Scan for the cell matching the given text and deliver its [X, Y] coordinate at center. 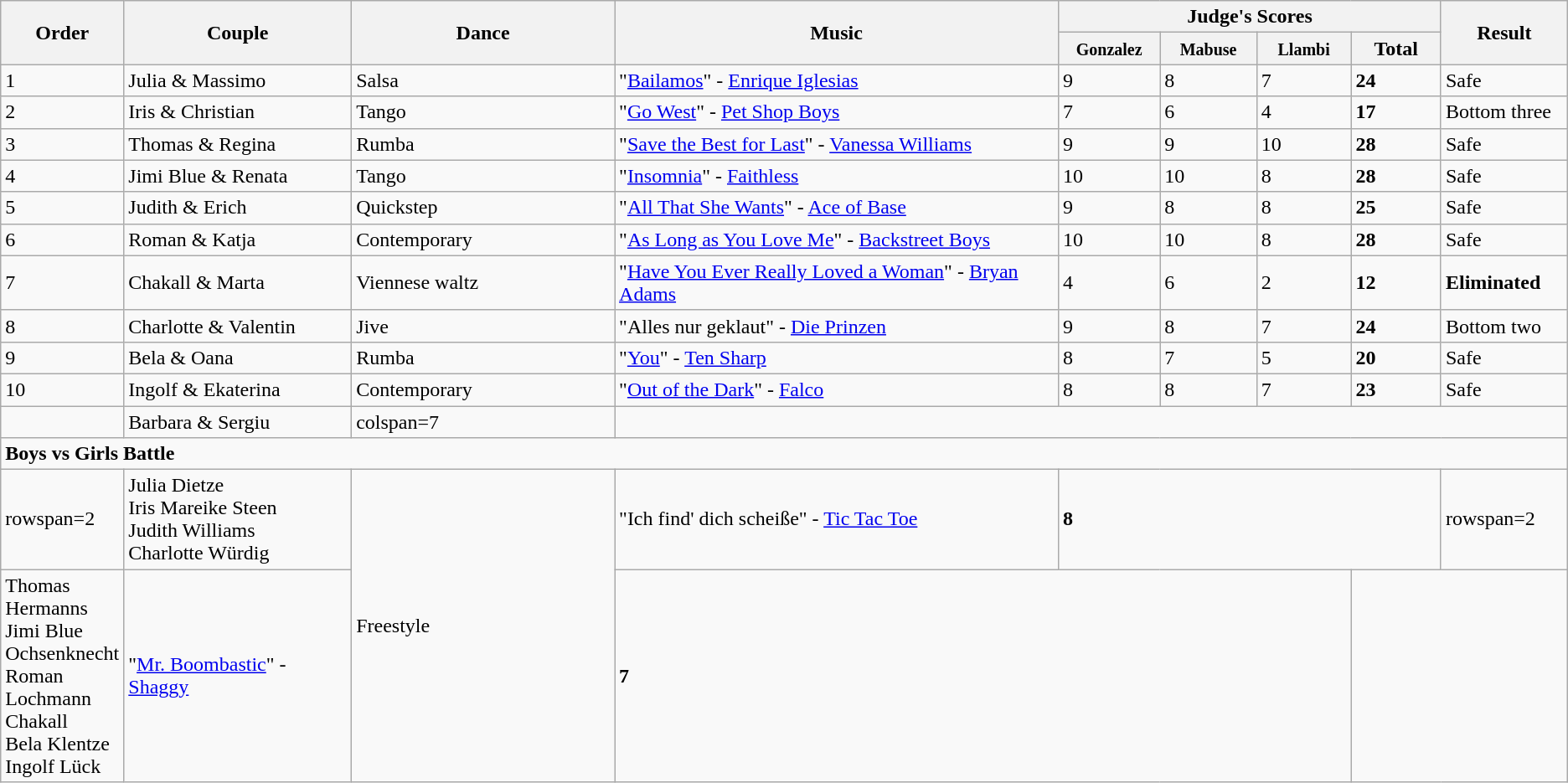
Julia & Massimo [238, 80]
1 [62, 80]
Llambi [1303, 49]
Bottom three [1504, 112]
Viennese waltz [483, 283]
colspan=7 [483, 421]
Barbara & Sergiu [238, 421]
Jimi Blue & Renata [238, 176]
Quickstep [483, 208]
Salsa [483, 80]
17 [1396, 112]
Jive [483, 326]
Bottom two [1504, 326]
"Out of the Dark" - Falco [837, 389]
Iris & Christian [238, 112]
"Go West" - Pet Shop Boys [837, 112]
"Insomnia" - Faithless [837, 176]
Bela & Oana [238, 358]
"As Long as You Love Me" - Backstreet Boys [837, 240]
"Alles nur geklaut" - Die Prinzen [837, 326]
"Bailamos" - Enrique Iglesias [837, 80]
Gonzalez [1109, 49]
25 [1396, 208]
Thomas HermannsJimi Blue OchsenknechtRoman LochmannChakallBela KlentzeIngolf Lück [62, 676]
"Have You Ever Really Loved a Woman" - Bryan Adams [837, 283]
Charlotte & Valentin [238, 326]
"Ich find' dich scheiße" - Tic Tac Toe [837, 519]
Music [837, 33]
Order [62, 33]
"All That She Wants" - Ace of Base [837, 208]
Thomas & Regina [238, 144]
Judith & Erich [238, 208]
Freestyle [483, 626]
Judge's Scores [1250, 17]
Eliminated [1504, 283]
Result [1504, 33]
Chakall & Marta [238, 283]
Dance [483, 33]
"Save the Best for Last" - Vanessa Williams [837, 144]
Roman & Katja [238, 240]
Julia DietzeIris Mareike SteenJudith WilliamsCharlotte Würdig [238, 519]
Couple [238, 33]
23 [1396, 389]
3 [62, 144]
12 [1396, 283]
Boys vs Girls Battle [784, 454]
"You" - Ten Sharp [837, 358]
"Mr. Boombastic" - Shaggy [238, 676]
Total [1396, 49]
Ingolf & Ekaterina [238, 389]
Mabuse [1208, 49]
20 [1396, 358]
